Capture the cell that displays the provided text and extract its [X, Y] central coordinate. 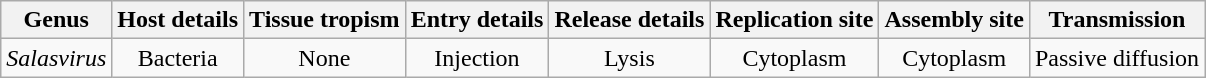
Assembly site [954, 20]
Replication site [794, 20]
Host details [178, 20]
Injection [477, 58]
Lysis [630, 58]
Entry details [477, 20]
Salasvirus [56, 58]
None [325, 58]
Transmission [1116, 20]
Tissue tropism [325, 20]
Bacteria [178, 58]
Passive diffusion [1116, 58]
Release details [630, 20]
Genus [56, 20]
